Locate the cell with the specified text and output its [x, y] center coordinate. 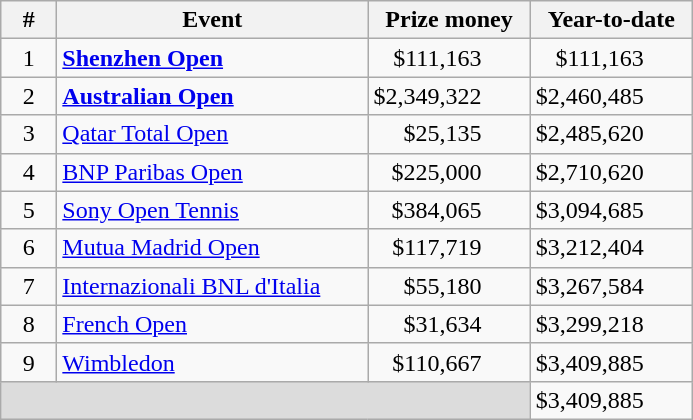
Prize money [449, 20]
Event [212, 20]
Sony Open Tennis [212, 210]
Wimbledon [212, 362]
2 [29, 96]
$384,065 [449, 210]
Year-to-date [611, 20]
3 [29, 134]
$2,485,620 [611, 134]
8 [29, 324]
4 [29, 172]
$3,212,404 [611, 248]
$110,667 [449, 362]
# [29, 20]
French Open [212, 324]
$3,267,584 [611, 286]
Mutua Madrid Open [212, 248]
Australian Open [212, 96]
5 [29, 210]
Qatar Total Open [212, 134]
$117,719 [449, 248]
$2,349,322 [449, 96]
Internazionali BNL d'Italia [212, 286]
$3,094,685 [611, 210]
$2,710,620 [611, 172]
$55,180 [449, 286]
1 [29, 58]
$225,000 [449, 172]
$31,634 [449, 324]
Shenzhen Open [212, 58]
$25,135 [449, 134]
6 [29, 248]
7 [29, 286]
9 [29, 362]
$3,299,218 [611, 324]
$2,460,485 [611, 96]
BNP Paribas Open [212, 172]
